Extract the [x, y] coordinate from the center of the cell holding the provided text.  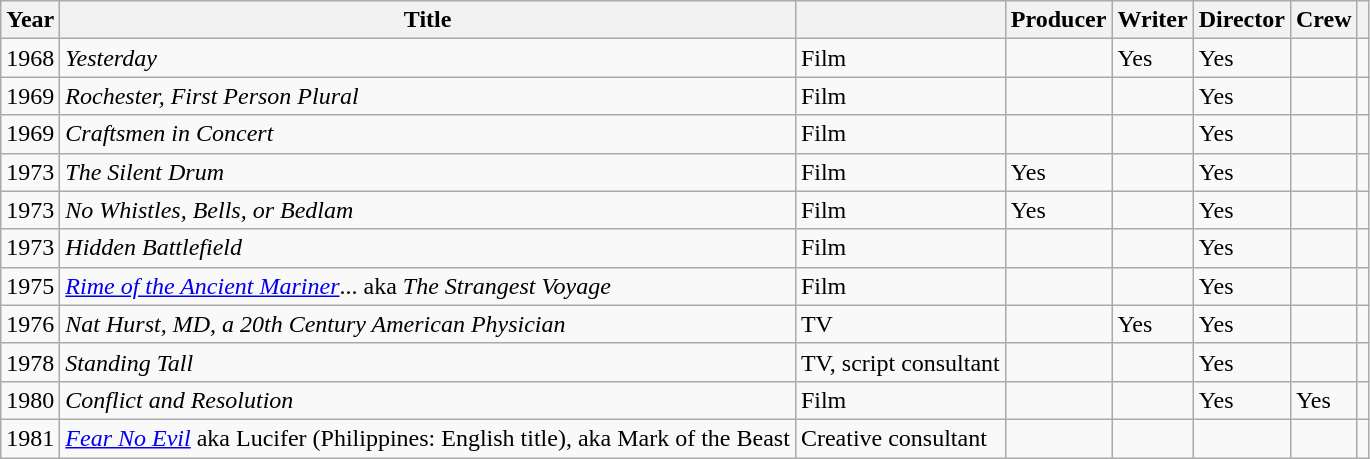
1978 [30, 362]
Year [30, 20]
Crew [1324, 20]
Rime of the Ancient Mariner... aka The Strangest Voyage [428, 286]
1976 [30, 324]
Standing Tall [428, 362]
TV [900, 324]
No Whistles, Bells, or Bedlam [428, 210]
1968 [30, 58]
1980 [30, 400]
Producer [1058, 20]
1981 [30, 438]
1975 [30, 286]
Rochester, First Person Plural [428, 96]
Writer [1152, 20]
Conflict and Resolution [428, 400]
Hidden Battlefield [428, 248]
TV, script consultant [900, 362]
Creative consultant [900, 438]
Fear No Evil aka Lucifer (Philippines: English title), aka Mark of the Beast [428, 438]
Title [428, 20]
Yesterday [428, 58]
Nat Hurst, MD, a 20th Century American Physician [428, 324]
Director [1242, 20]
Craftsmen in Concert [428, 134]
The Silent Drum [428, 172]
